Return (X, Y) of the center of cell containing provided text 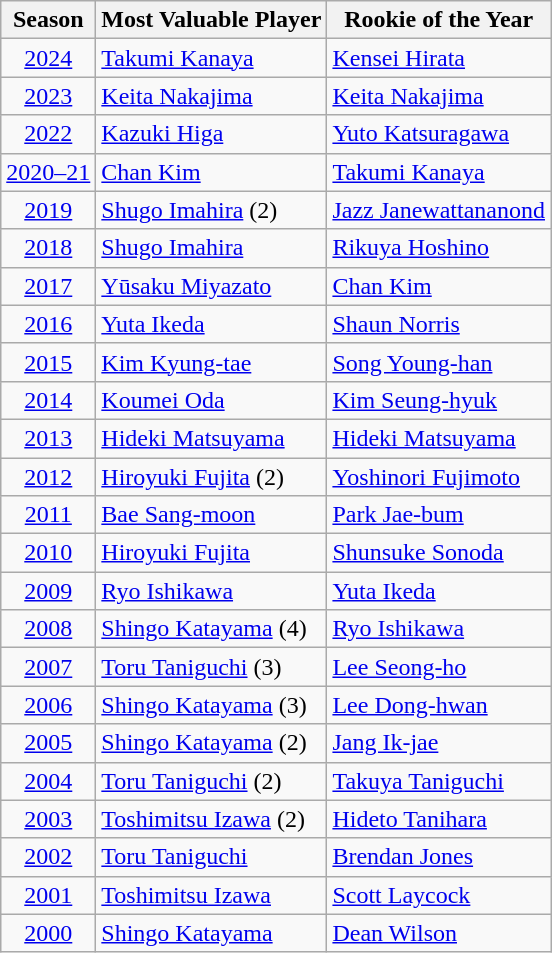
2014 (48, 400)
2017 (48, 286)
Hideto Tanihara (439, 819)
2015 (48, 362)
2020–21 (48, 172)
Brendan Jones (439, 857)
2007 (48, 667)
2023 (48, 96)
2006 (48, 705)
Shingo Katayama (4) (212, 629)
Toru Taniguchi (2) (212, 781)
Shingo Katayama (2) (212, 743)
Lee Dong-hwan (439, 705)
Rookie of the Year (439, 20)
Lee Seong-ho (439, 667)
Toshimitsu Izawa (2) (212, 819)
2016 (48, 324)
2013 (48, 438)
Song Young-han (439, 362)
2004 (48, 781)
Kim Seung-hyuk (439, 400)
Hiroyuki Fujita (2) (212, 477)
Kazuki Higa (212, 134)
Bae Sang-moon (212, 515)
Jang Ik-jae (439, 743)
2001 (48, 895)
Shugo Imahira (212, 248)
Season (48, 20)
2024 (48, 58)
2018 (48, 248)
Dean Wilson (439, 933)
Kim Kyung-tae (212, 362)
Koumei Oda (212, 400)
2002 (48, 857)
Takuya Taniguchi (439, 781)
Shugo Imahira (2) (212, 210)
2019 (48, 210)
Most Valuable Player (212, 20)
Yuto Katsuragawa (439, 134)
Jazz Janewattananond (439, 210)
2003 (48, 819)
Scott Laycock (439, 895)
Shaun Norris (439, 324)
2005 (48, 743)
Hiroyuki Fujita (212, 553)
Park Jae-bum (439, 515)
2010 (48, 553)
2000 (48, 933)
Toru Taniguchi (212, 857)
Rikuya Hoshino (439, 248)
Toru Taniguchi (3) (212, 667)
Shingo Katayama (212, 933)
Yūsaku Miyazato (212, 286)
Shingo Katayama (3) (212, 705)
Yoshinori Fujimoto (439, 477)
2022 (48, 134)
2009 (48, 591)
Shunsuke Sonoda (439, 553)
2008 (48, 629)
2011 (48, 515)
Kensei Hirata (439, 58)
Toshimitsu Izawa (212, 895)
2012 (48, 477)
